Locate the cell with the specified text and output its [X, Y] center coordinate. 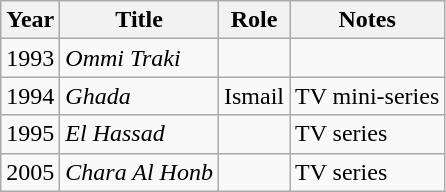
1993 [30, 58]
TV mini-series [368, 96]
Ismail [254, 96]
Notes [368, 20]
Role [254, 20]
2005 [30, 172]
Ghada [140, 96]
1994 [30, 96]
El Hassad [140, 134]
Title [140, 20]
Ommi Traki [140, 58]
Chara Al Honb [140, 172]
Year [30, 20]
1995 [30, 134]
